Detect which cell encompasses the target text, then output its (x, y) center coordinate. 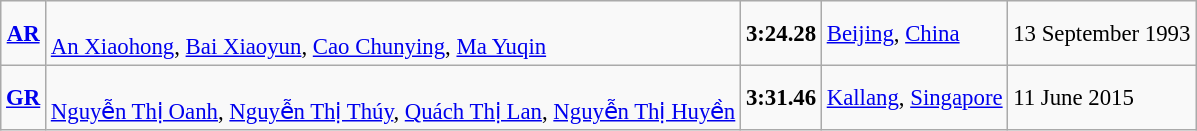
3:31.46 (782, 98)
Beijing, China (914, 34)
An Xiaohong, Bai Xiaoyun, Cao Chunying, Ma Yuqin (394, 34)
Kallang, Singapore (914, 98)
GR (24, 98)
13 September 1993 (1102, 34)
11 June 2015 (1102, 98)
Nguyễn Thị Oanh, Nguyễn Thị Thúy, Quách Thị Lan, Nguyễn Thị Huyền (394, 98)
3:24.28 (782, 34)
AR (24, 34)
